Find where the given text appears and provide that cell's center as (x, y) coordinate. 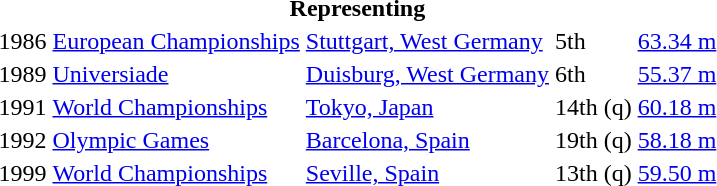
Duisburg, West Germany (427, 74)
European Championships (176, 41)
Universiade (176, 74)
World Championships (176, 107)
Stuttgart, West Germany (427, 41)
19th (q) (593, 140)
Olympic Games (176, 140)
6th (593, 74)
Barcelona, Spain (427, 140)
14th (q) (593, 107)
5th (593, 41)
Tokyo, Japan (427, 107)
